Capture the cell that displays the provided text and extract its (x, y) central coordinate. 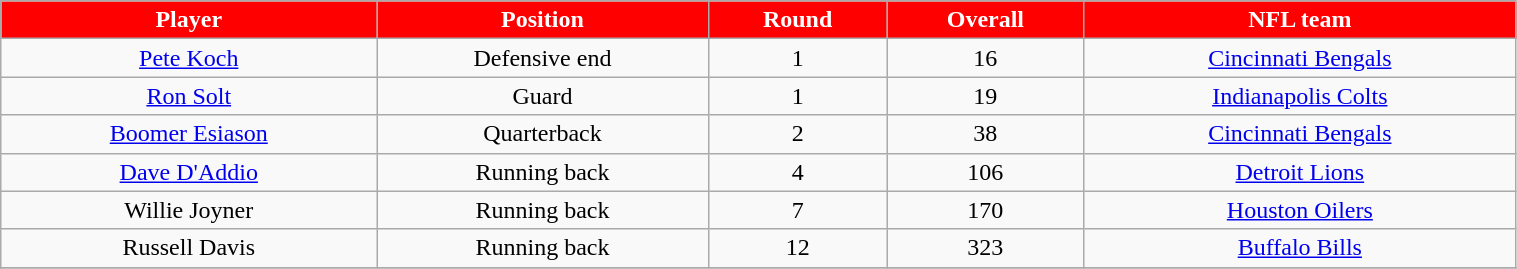
106 (986, 172)
Defensive end (542, 58)
Boomer Esiason (189, 134)
Quarterback (542, 134)
Pete Koch (189, 58)
323 (986, 248)
Overall (986, 20)
Dave D'Addio (189, 172)
Position (542, 20)
2 (798, 134)
12 (798, 248)
7 (798, 210)
Round (798, 20)
38 (986, 134)
Player (189, 20)
4 (798, 172)
19 (986, 96)
Willie Joyner (189, 210)
Indianapolis Colts (1300, 96)
Russell Davis (189, 248)
Ron Solt (189, 96)
16 (986, 58)
Guard (542, 96)
NFL team (1300, 20)
Houston Oilers (1300, 210)
Detroit Lions (1300, 172)
170 (986, 210)
Buffalo Bills (1300, 248)
